Search for the cell housing the specified text and yield its (x, y) center coordinate. 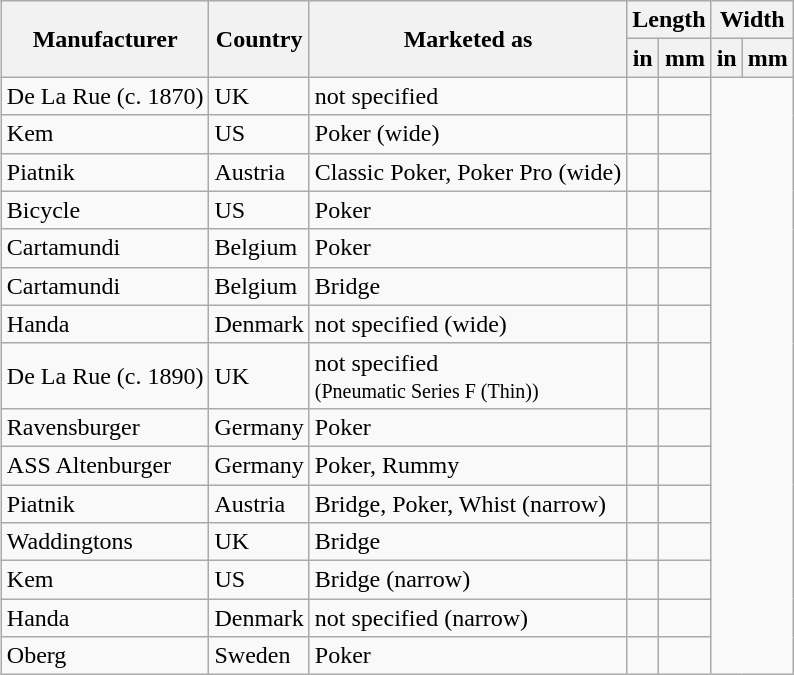
Bicycle (105, 210)
Sweden (259, 656)
De La Rue (c. 1890) (105, 376)
Classic Poker, Poker Pro (wide) (468, 172)
ASS Altenburger (105, 465)
Ravensburger (105, 427)
Width (752, 20)
not specified (wide) (468, 324)
Country (259, 39)
not specified (narrow) (468, 618)
not specified(Pneumatic Series F (Thin)) (468, 376)
De La Rue (c. 1870) (105, 96)
Poker, Rummy (468, 465)
Length (669, 20)
Waddingtons (105, 542)
not specified (468, 96)
Bridge (narrow) (468, 580)
Manufacturer (105, 39)
Bridge, Poker, Whist (narrow) (468, 503)
Oberg (105, 656)
Marketed as (468, 39)
Poker (wide) (468, 134)
